Detect which cell encompasses the target text, then output its (x, y) center coordinate. 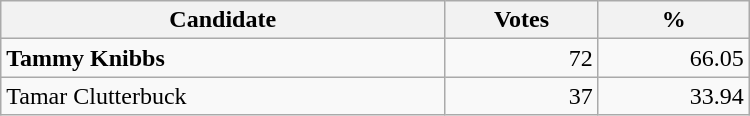
Tamar Clutterbuck (223, 96)
66.05 (674, 58)
72 (522, 58)
Votes (522, 20)
33.94 (674, 96)
% (674, 20)
Tammy Knibbs (223, 58)
Candidate (223, 20)
37 (522, 96)
